Capture the cell that displays the provided text and extract its (x, y) central coordinate. 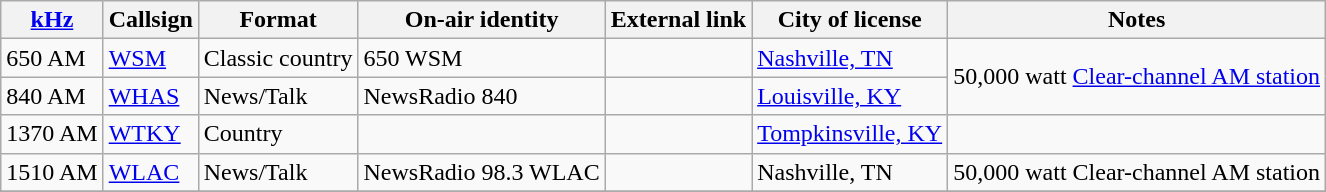
WTKY (150, 134)
1510 AM (52, 172)
Notes (1137, 20)
Classic country (278, 58)
Tompkinsville, KY (850, 134)
On-air identity (482, 20)
External link (678, 20)
City of license (850, 20)
650 WSM (482, 58)
650 AM (52, 58)
kHz (52, 20)
Callsign (150, 20)
WSM (150, 58)
NewsRadio 98.3 WLAC (482, 172)
840 AM (52, 96)
NewsRadio 840 (482, 96)
Country (278, 134)
Louisville, KY (850, 96)
WLAC (150, 172)
1370 AM (52, 134)
Format (278, 20)
WHAS (150, 96)
